Scan for the cell matching the given text and deliver its (x, y) coordinate at center. 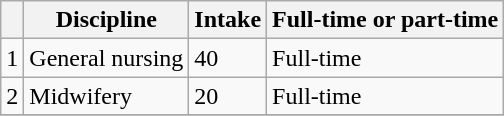
Discipline (106, 20)
2 (12, 96)
Midwifery (106, 96)
20 (228, 96)
Full-time or part-time (386, 20)
General nursing (106, 58)
1 (12, 58)
Intake (228, 20)
40 (228, 58)
